For the text-containing cell, return its midpoint in [X, Y] coordinate format. 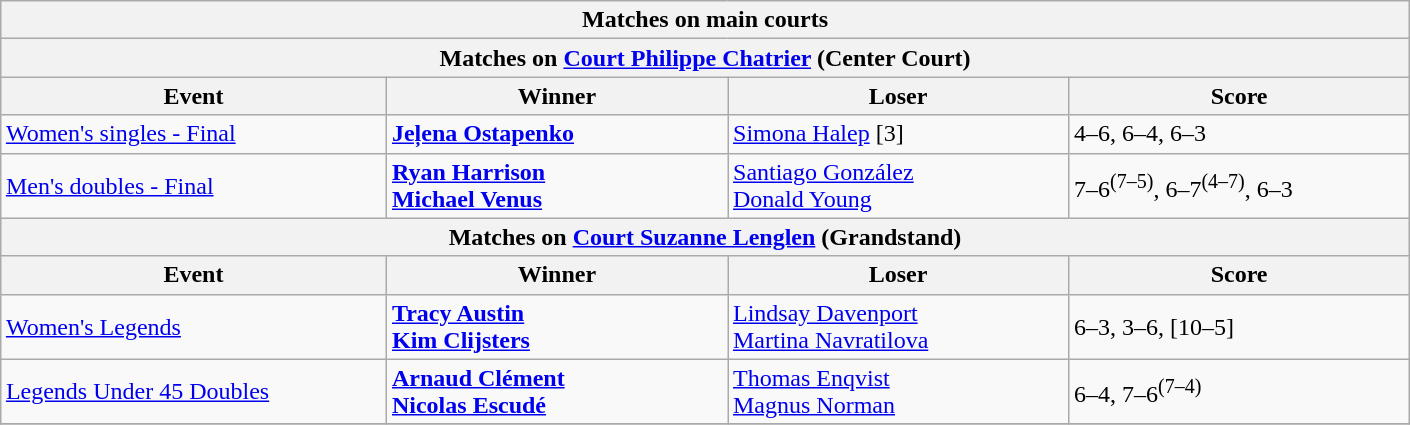
Matches on Court Philippe Chatrier (Center Court) [704, 58]
Ryan Harrison Michael Venus [556, 186]
Men's doubles - Final [193, 186]
Jeļena Ostapenko [556, 134]
Thomas Enqvist Magnus Norman [898, 392]
Santiago González Donald Young [898, 186]
Lindsay Davenport Martina Navratilova [898, 326]
6–3, 3–6, [10–5] [1240, 326]
Tracy Austin Kim Clijsters [556, 326]
6–4, 7–6(7–4) [1240, 392]
Simona Halep [3] [898, 134]
Matches on Court Suzanne Lenglen (Grandstand) [704, 237]
7–6(7–5), 6–7(4–7), 6–3 [1240, 186]
Arnaud Clément Nicolas Escudé [556, 392]
Matches on main courts [704, 20]
Women's Legends [193, 326]
Women's singles - Final [193, 134]
Legends Under 45 Doubles [193, 392]
4–6, 6–4, 6–3 [1240, 134]
